Locate the cell with the specified text and output its (X, Y) center coordinate. 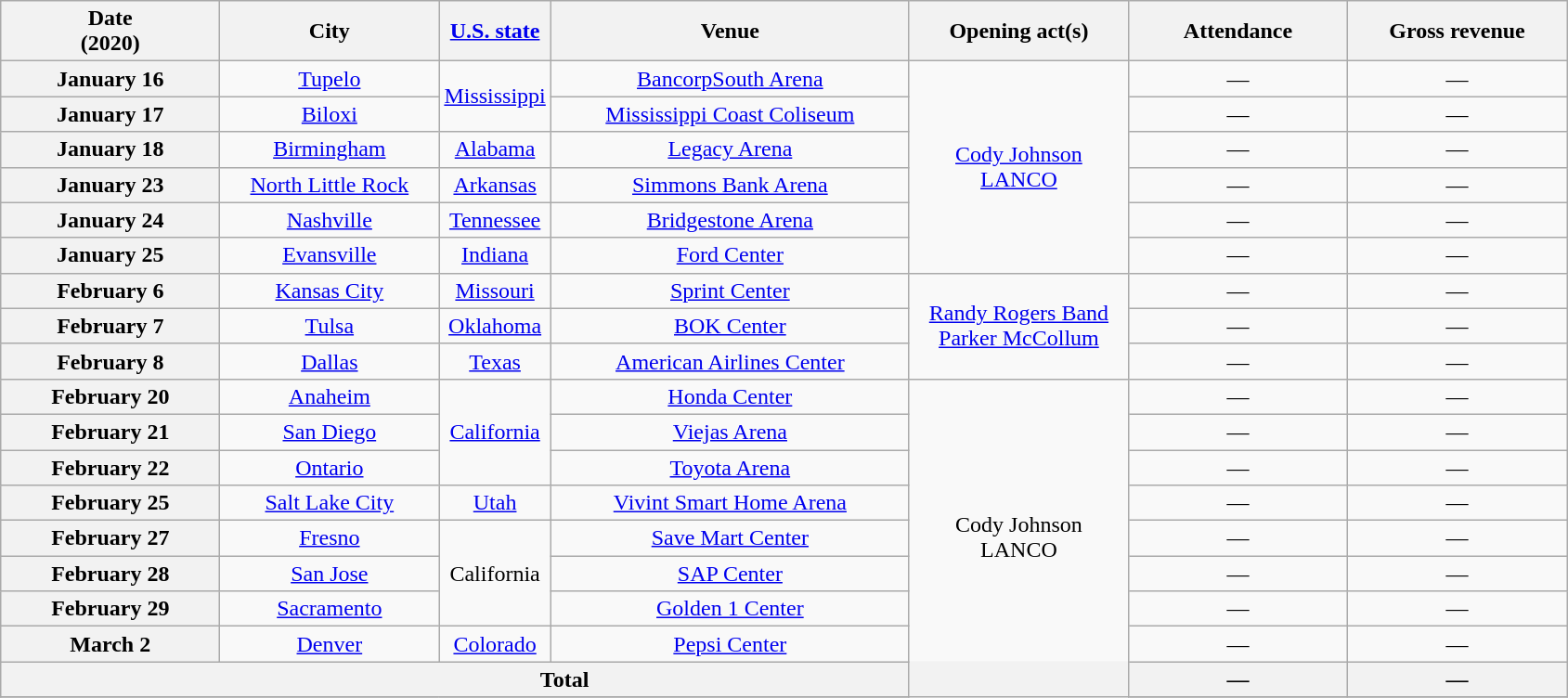
Save Mart Center (730, 538)
January 23 (110, 185)
BOK Center (730, 326)
Anaheim (330, 396)
February 27 (110, 538)
Mississippi Coast Coliseum (730, 114)
January 25 (110, 255)
Oklahoma (495, 326)
Vivint Smart Home Arena (730, 503)
Golden 1 Center (730, 609)
February 29 (110, 609)
Mississippi (495, 97)
Kansas City (330, 291)
U.S. state (495, 32)
Tulsa (330, 326)
Denver (330, 644)
February 21 (110, 432)
Biloxi (330, 114)
Randy Rogers BandParker McCollum (1018, 326)
Utah (495, 503)
BancorpSouth Arena (730, 79)
Indiana (495, 255)
February 7 (110, 326)
Sprint Center (730, 291)
Pepsi Center (730, 644)
Birmingham (330, 149)
North Little Rock (330, 185)
February 25 (110, 503)
Total (564, 679)
Simmons Bank Arena (730, 185)
Legacy Arena (730, 149)
Fresno (330, 538)
Honda Center (730, 396)
Nashville (330, 220)
Venue (730, 32)
Attendance (1238, 32)
Salt Lake City (330, 503)
Alabama (495, 149)
Ontario (330, 467)
February 28 (110, 574)
Texas (495, 361)
Ford Center (730, 255)
February 6 (110, 291)
January 18 (110, 149)
Colorado (495, 644)
Toyota Arena (730, 467)
March 2 (110, 644)
Sacramento (330, 609)
Date(2020) (110, 32)
Missouri (495, 291)
Bridgestone Arena (730, 220)
Tupelo (330, 79)
Gross revenue (1458, 32)
American Airlines Center (730, 361)
Arkansas (495, 185)
City (330, 32)
February 20 (110, 396)
February 8 (110, 361)
Viejas Arena (730, 432)
SAP Center (730, 574)
San Jose (330, 574)
January 24 (110, 220)
January 17 (110, 114)
Dallas (330, 361)
San Diego (330, 432)
Tennessee (495, 220)
January 16 (110, 79)
February 22 (110, 467)
Opening act(s) (1018, 32)
Evansville (330, 255)
